Output the [x, y] coordinate of the center of the cell containing the given text.  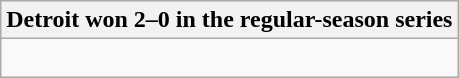
Detroit won 2–0 in the regular-season series [230, 20]
